Return [X, Y] of the center of cell containing provided text 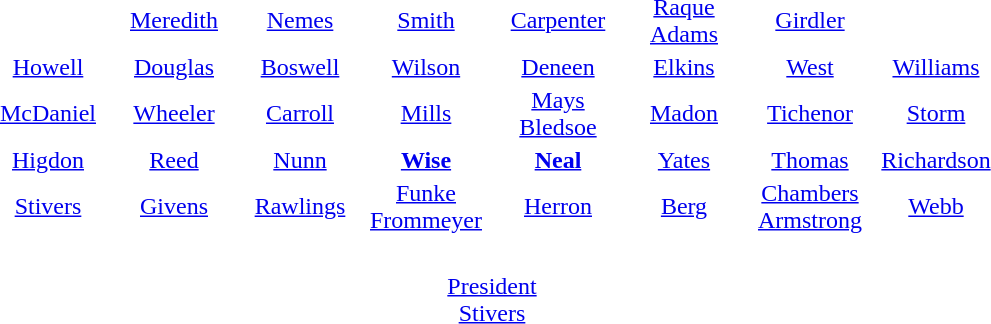
Wilson [426, 67]
Elkins [684, 67]
Givens [174, 206]
Tichenor [810, 114]
Neal [558, 160]
Funke Frommeyer [426, 206]
Mays Bledsoe [558, 114]
Boswell [300, 67]
Reed [174, 160]
Herron [558, 206]
West [810, 67]
Thomas [810, 160]
Douglas [174, 67]
Chambers Armstrong [810, 206]
Yates [684, 160]
Wheeler [174, 114]
Nunn [300, 160]
Wise [426, 160]
Carroll [300, 114]
Deneen [558, 67]
Berg [684, 206]
Rawlings [300, 206]
Mills [426, 114]
Madon [684, 114]
